Locate the cell with the specified text and output its [x, y] center coordinate. 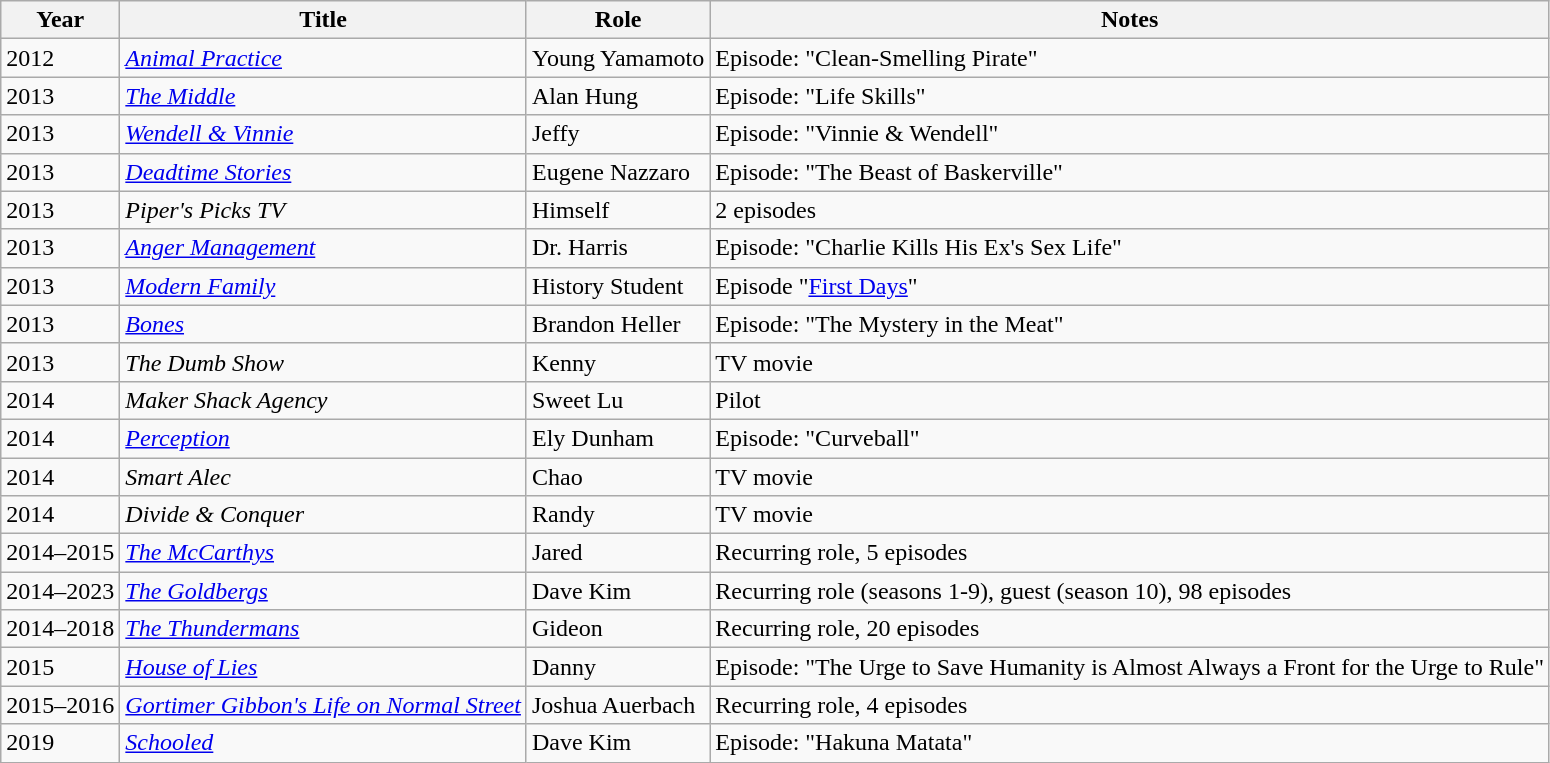
2012 [60, 58]
The Middle [324, 96]
Joshua Auerbach [618, 705]
Bones [324, 324]
Episode "First Days" [1130, 286]
Jeffy [618, 134]
The McCarthys [324, 553]
Episode: "Hakuna Matata" [1130, 743]
Pilot [1130, 400]
2014–2023 [60, 591]
Notes [1130, 20]
Ely Dunham [618, 438]
Piper's Picks TV [324, 210]
House of Lies [324, 667]
Episode: "Life Skills" [1130, 96]
Danny [618, 667]
Role [618, 20]
The Goldbergs [324, 591]
Episode: "The Beast of Baskerville" [1130, 172]
Recurring role, 20 episodes [1130, 629]
Brandon Heller [618, 324]
Himself [618, 210]
2014–2018 [60, 629]
2014–2015 [60, 553]
Wendell & Vinnie [324, 134]
Schooled [324, 743]
Maker Shack Agency [324, 400]
2015–2016 [60, 705]
Kenny [618, 362]
History Student [618, 286]
Perception [324, 438]
2019 [60, 743]
Episode: "Charlie Kills His Ex's Sex Life" [1130, 248]
Dr. Harris [618, 248]
Chao [618, 477]
Anger Management [324, 248]
Episode: "Vinnie & Wendell" [1130, 134]
Episode: "Curveball" [1130, 438]
2 episodes [1130, 210]
Episode: "Clean-Smelling Pirate" [1130, 58]
Gideon [618, 629]
Title [324, 20]
Recurring role, 4 episodes [1130, 705]
Deadtime Stories [324, 172]
Gortimer Gibbon's Life on Normal Street [324, 705]
Randy [618, 515]
Smart Alec [324, 477]
Episode: "The Mystery in the Meat" [1130, 324]
Recurring role, 5 episodes [1130, 553]
2015 [60, 667]
The Thundermans [324, 629]
Eugene Nazzaro [618, 172]
Alan Hung [618, 96]
Jared [618, 553]
The Dumb Show [324, 362]
Year [60, 20]
Young Yamamoto [618, 58]
Sweet Lu [618, 400]
Divide & Conquer [324, 515]
Modern Family [324, 286]
Episode: "The Urge to Save Humanity is Almost Always a Front for the Urge to Rule" [1130, 667]
Recurring role (seasons 1-9), guest (season 10), 98 episodes [1130, 591]
Animal Practice [324, 58]
